Extract the (X, Y) coordinate from the center of the cell holding the provided text.  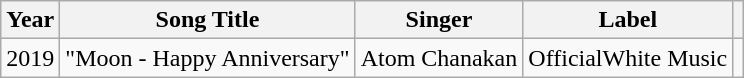
OfficialWhite Music (628, 58)
Singer (439, 20)
Year (30, 20)
2019 (30, 58)
Label (628, 20)
"Moon - Happy Anniversary" (208, 58)
Song Title (208, 20)
Atom Chanakan (439, 58)
